Provide the [x, y] coordinate of the cell's center where the given text is located.  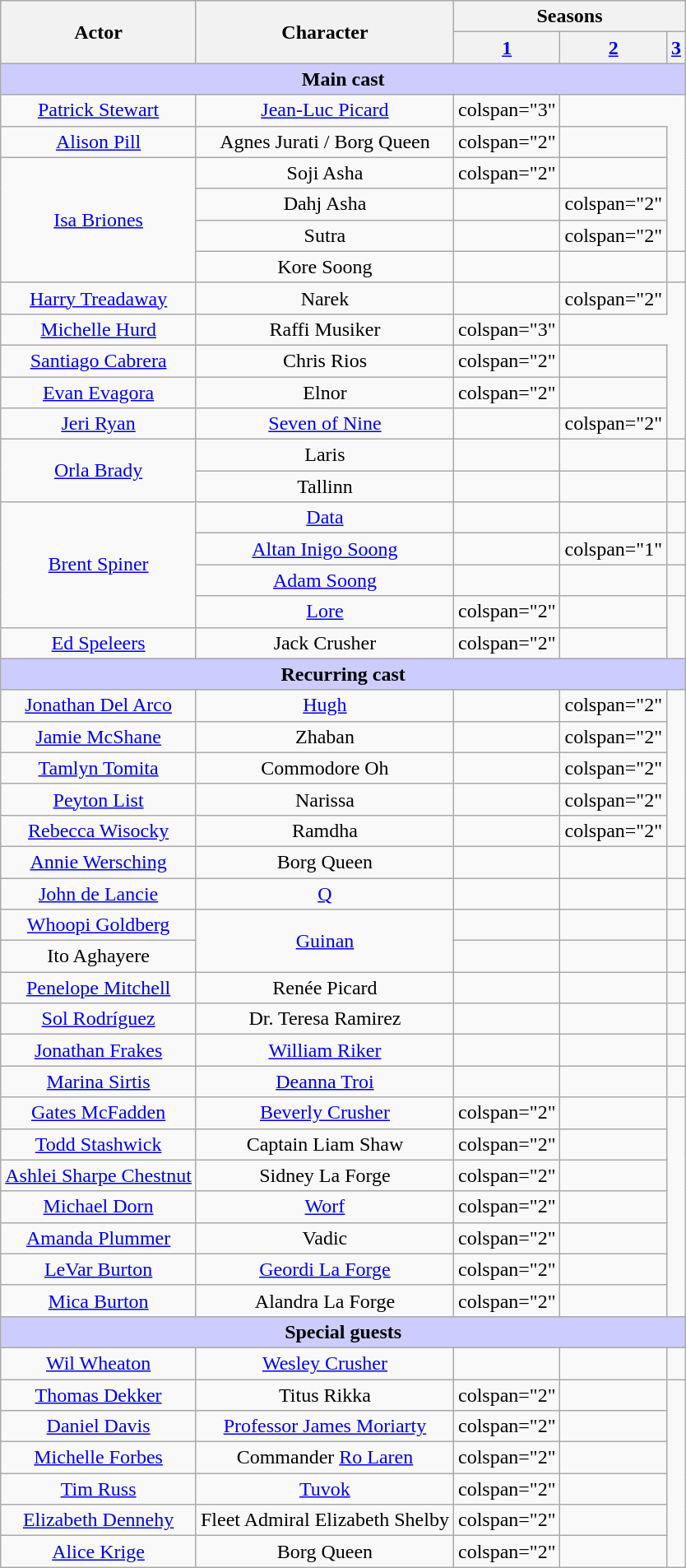
Thomas Dekker [99, 1395]
Special guests [344, 1332]
Commodore Oh [324, 768]
Character [324, 32]
Rebecca Wisocky [99, 831]
Jean-Luc Picard [324, 110]
Ed Speleers [99, 643]
Kore Soong [324, 267]
Amanda Plummer [99, 1238]
Raffi Musiker [324, 329]
Orla Brady [99, 471]
1 [507, 48]
Guinan [324, 941]
Professor James Moriarty [324, 1426]
Patrick Stewart [99, 110]
Lore [324, 612]
Beverly Crusher [324, 1113]
Titus Rikka [324, 1395]
Hugh [324, 705]
Data [324, 518]
Ito Aghayere [99, 956]
Fleet Admiral Elizabeth Shelby [324, 1520]
Jonathan Del Arco [99, 705]
Annie Wersching [99, 862]
Captain Liam Shaw [324, 1144]
LeVar Burton [99, 1269]
Q [324, 893]
Elizabeth Dennehy [99, 1520]
Marina Sirtis [99, 1082]
Worf [324, 1207]
Alandra La Forge [324, 1300]
Narek [324, 298]
Vadic [324, 1238]
Laris [324, 455]
Gates McFadden [99, 1113]
Santiago Cabrera [99, 361]
Chris Rios [324, 361]
Recurring cast [344, 674]
Tuvok [324, 1489]
Whoopi Goldberg [99, 925]
Penelope Mitchell [99, 988]
Seasons [569, 16]
3 [676, 48]
Jonathan Frakes [99, 1050]
2 [614, 48]
Geordi La Forge [324, 1269]
colspan="1" [614, 549]
Sol Rodríguez [99, 1019]
Jack Crusher [324, 643]
Ramdha [324, 831]
Harry Treadaway [99, 298]
Seven of Nine [324, 424]
Dr. Teresa Ramirez [324, 1019]
Daniel Davis [99, 1426]
Main cast [344, 79]
Brent Spiner [99, 565]
Alice Krige [99, 1552]
Actor [99, 32]
John de Lancie [99, 893]
Peyton List [99, 799]
Adam Soong [324, 580]
Zhaban [324, 737]
William Riker [324, 1050]
Tamlyn Tomita [99, 768]
Renée Picard [324, 988]
Tallinn [324, 486]
Elnor [324, 393]
Jamie McShane [99, 737]
Wesley Crusher [324, 1363]
Deanna Troi [324, 1082]
Mica Burton [99, 1300]
Tim Russ [99, 1489]
Wil Wheaton [99, 1363]
Alison Pill [99, 142]
Sidney La Forge [324, 1175]
Commander Ro Laren [324, 1458]
Ashlei Sharpe Chestnut [99, 1175]
Jeri Ryan [99, 424]
Todd Stashwick [99, 1144]
Isa Briones [99, 220]
Narissa [324, 799]
Agnes Jurati / Borg Queen [324, 142]
Michael Dorn [99, 1207]
Sutra [324, 235]
Evan Evagora [99, 393]
Michelle Forbes [99, 1458]
Altan Inigo Soong [324, 549]
Michelle Hurd [99, 329]
Soji Asha [324, 173]
Dahj Asha [324, 204]
